Extract the [x, y] coordinate from the center of the cell holding the provided text.  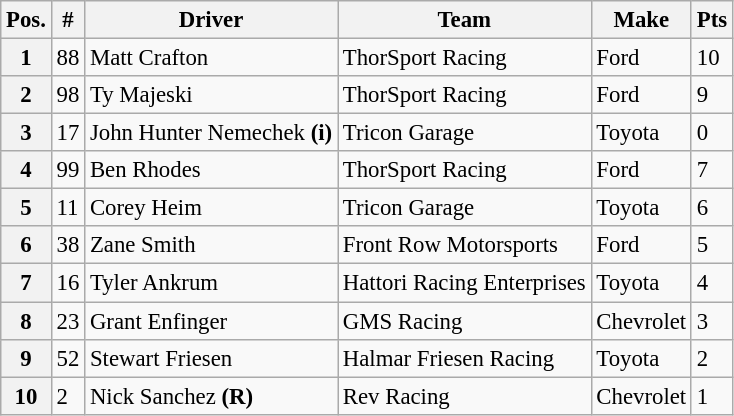
Pts [712, 20]
John Hunter Nemechek (i) [212, 133]
99 [68, 170]
88 [68, 58]
Tyler Ankrum [212, 283]
Team [465, 20]
Hattori Racing Enterprises [465, 283]
11 [68, 208]
8 [26, 321]
16 [68, 283]
Rev Racing [465, 396]
Driver [212, 20]
Halmar Friesen Racing [465, 358]
Grant Enfinger [212, 321]
38 [68, 245]
# [68, 20]
Stewart Friesen [212, 358]
Make [641, 20]
52 [68, 358]
98 [68, 95]
23 [68, 321]
Zane Smith [212, 245]
Corey Heim [212, 208]
0 [712, 133]
Ben Rhodes [212, 170]
Pos. [26, 20]
Matt Crafton [212, 58]
Front Row Motorsports [465, 245]
17 [68, 133]
Ty Majeski [212, 95]
GMS Racing [465, 321]
Nick Sanchez (R) [212, 396]
